Detect which cell encompasses the target text, then output its (x, y) center coordinate. 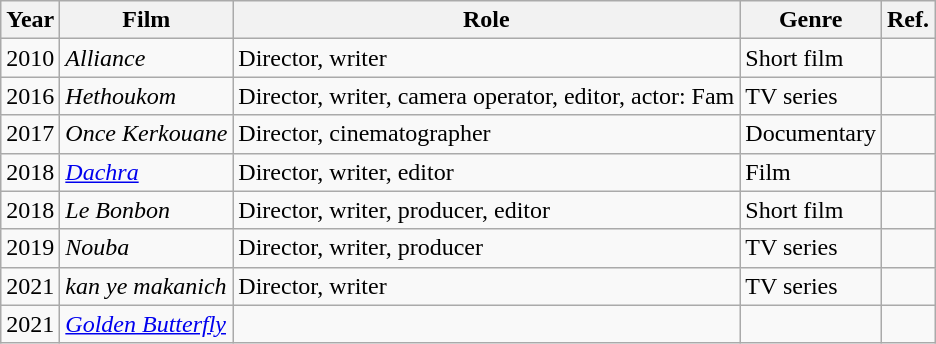
Golden Butterfly (146, 324)
Alliance (146, 58)
2019 (30, 248)
Director, writer, producer (486, 248)
Role (486, 20)
Ref. (908, 20)
Year (30, 20)
Documentary (811, 134)
Director, writer, editor (486, 172)
2017 (30, 134)
Director, cinematographer (486, 134)
Nouba (146, 248)
Director, writer, camera operator, editor, actor: Fam (486, 96)
Dachra (146, 172)
Hethoukom (146, 96)
kan ye makanich (146, 286)
2010 (30, 58)
Director, writer, producer, editor (486, 210)
Le Bonbon (146, 210)
2016 (30, 96)
Genre (811, 20)
Once Kerkouane (146, 134)
